Determine the [x, y] coordinate at the center of the cell enclosing the given text.  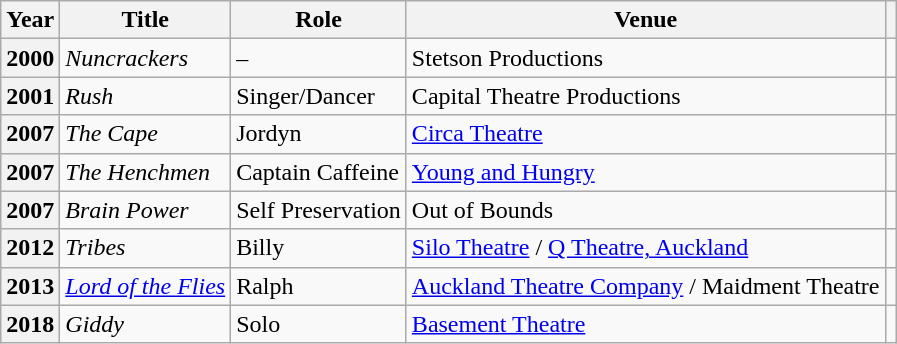
Captain Caffeine [319, 172]
2000 [30, 58]
Giddy [146, 324]
Rush [146, 96]
Young and Hungry [646, 172]
Solo [319, 324]
Capital Theatre Productions [646, 96]
Nuncrackers [146, 58]
Billy [319, 248]
Self Preservation [319, 210]
2012 [30, 248]
Lord of the Flies [146, 286]
Tribes [146, 248]
Title [146, 20]
2001 [30, 96]
Basement Theatre [646, 324]
– [319, 58]
Out of Bounds [646, 210]
Role [319, 20]
Auckland Theatre Company / Maidment Theatre [646, 286]
Stetson Productions [646, 58]
The Henchmen [146, 172]
The Cape [146, 134]
2018 [30, 324]
Ralph [319, 286]
Venue [646, 20]
Singer/Dancer [319, 96]
2013 [30, 286]
Silo Theatre / Q Theatre, Auckland [646, 248]
Jordyn [319, 134]
Brain Power [146, 210]
Circa Theatre [646, 134]
Year [30, 20]
